Identify which cell holds the provided text, then report its [X, Y] central coordinate. 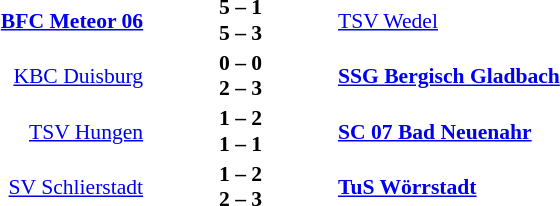
0 – 02 – 3 [240, 75]
1 – 21 – 1 [240, 131]
